Provide the (x, y) coordinate of the cell's center where the given text is located.  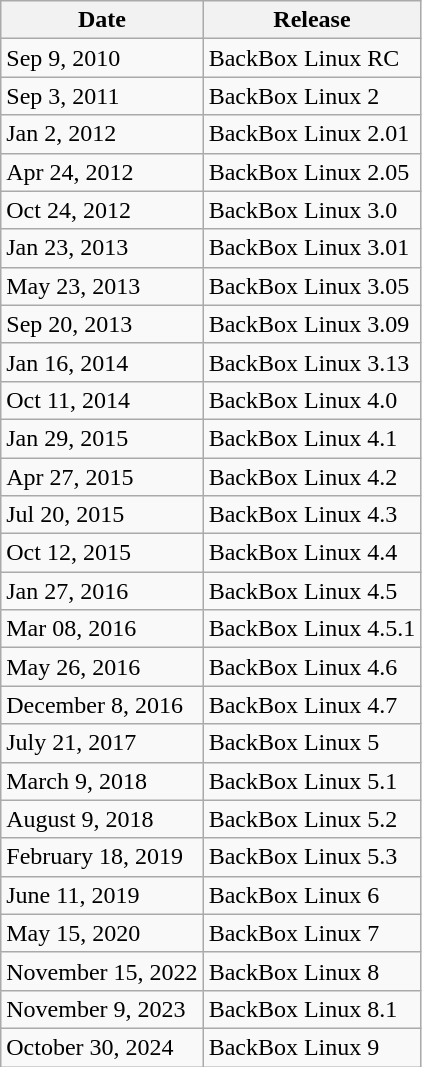
Oct 11, 2014 (102, 400)
BackBox Linux 3.09 (312, 324)
BackBox Linux 4.2 (312, 477)
November 9, 2023 (102, 1009)
December 8, 2016 (102, 705)
BackBox Linux 4.5 (312, 591)
BackBox Linux 2.01 (312, 134)
BackBox Linux 8.1 (312, 1009)
BackBox Linux 3.01 (312, 248)
BackBox Linux 7 (312, 933)
BackBox Linux 4.0 (312, 400)
Sep 20, 2013 (102, 324)
Apr 24, 2012 (102, 172)
October 30, 2024 (102, 1047)
Jan 27, 2016 (102, 591)
Jul 20, 2015 (102, 515)
June 11, 2019 (102, 895)
March 9, 2018 (102, 781)
Jan 2, 2012 (102, 134)
BackBox Linux 9 (312, 1047)
BackBox Linux 8 (312, 971)
BackBox Linux 5.2 (312, 819)
Mar 08, 2016 (102, 629)
BackBox Linux 2 (312, 96)
Release (312, 20)
May 26, 2016 (102, 667)
BackBox Linux 3.05 (312, 286)
BackBox Linux 4.3 (312, 515)
Sep 3, 2011 (102, 96)
BackBox Linux 5.3 (312, 857)
BackBox Linux 4.4 (312, 553)
BackBox Linux 5.1 (312, 781)
BackBox Linux 4.6 (312, 667)
BackBox Linux 3.0 (312, 210)
BackBox Linux 4.1 (312, 438)
Oct 24, 2012 (102, 210)
BackBox Linux 2.05 (312, 172)
BackBox Linux 6 (312, 895)
Oct 12, 2015 (102, 553)
August 9, 2018 (102, 819)
May 23, 2013 (102, 286)
BackBox Linux RC (312, 58)
Jan 16, 2014 (102, 362)
BackBox Linux 5 (312, 743)
BackBox Linux 4.5.1 (312, 629)
February 18, 2019 (102, 857)
Date (102, 20)
Sep 9, 2010 (102, 58)
BackBox Linux 4.7 (312, 705)
Jan 23, 2013 (102, 248)
November 15, 2022 (102, 971)
May 15, 2020 (102, 933)
Apr 27, 2015 (102, 477)
Jan 29, 2015 (102, 438)
July 21, 2017 (102, 743)
BackBox Linux 3.13 (312, 362)
